Pinpoint the cell where the given text exists, returning its [x, y] midpoint coordinate. 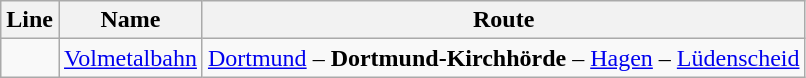
Line [30, 20]
Dortmund – Dortmund-Kirchhörde – Hagen – Lüdenscheid [504, 58]
Route [504, 20]
Volmetalbahn [130, 58]
Name [130, 20]
